Determine the (X, Y) coordinate at the center of the cell enclosing the given text.  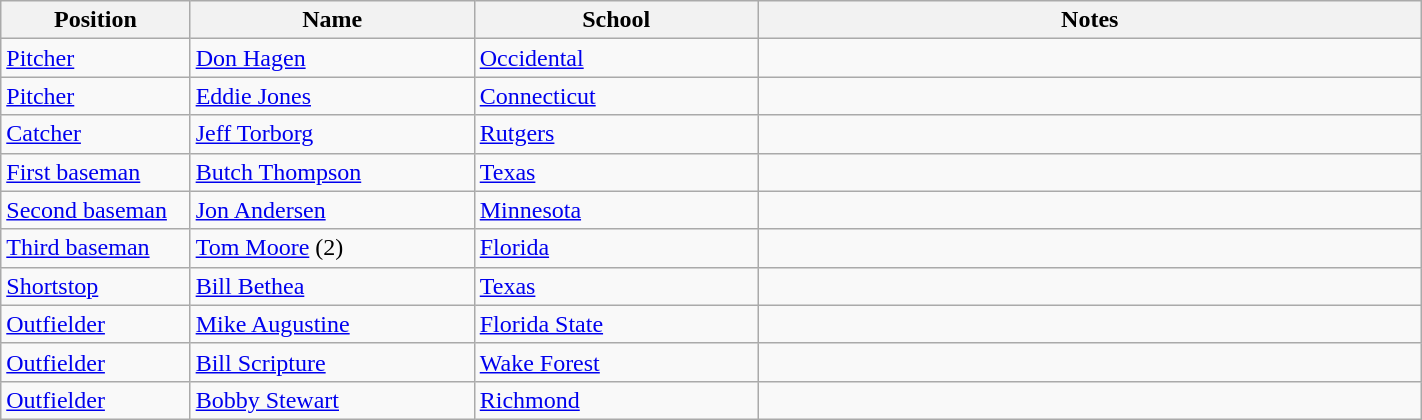
Jon Andersen (332, 210)
Shortstop (96, 286)
Connecticut (616, 96)
Wake Forest (616, 362)
Name (332, 20)
Occidental (616, 58)
Notes (1090, 20)
Eddie Jones (332, 96)
Second baseman (96, 210)
First baseman (96, 172)
Bobby Stewart (332, 400)
Tom Moore (2) (332, 248)
Richmond (616, 400)
Rutgers (616, 134)
Butch Thompson (332, 172)
School (616, 20)
Catcher (96, 134)
Jeff Torborg (332, 134)
Bill Scripture (332, 362)
Florida State (616, 324)
Minnesota (616, 210)
Florida (616, 248)
Position (96, 20)
Third baseman (96, 248)
Bill Bethea (332, 286)
Mike Augustine (332, 324)
Don Hagen (332, 58)
